Pinpoint the cell where the given text exists, returning its (x, y) midpoint coordinate. 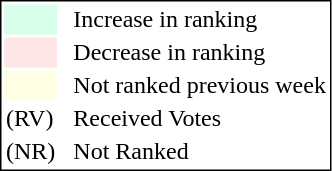
Not Ranked (200, 151)
(NR) (30, 151)
(RV) (30, 119)
Received Votes (200, 119)
Decrease in ranking (200, 53)
Not ranked previous week (200, 85)
Increase in ranking (200, 19)
